Extract the [x, y] coordinate from the center of the cell holding the provided text.  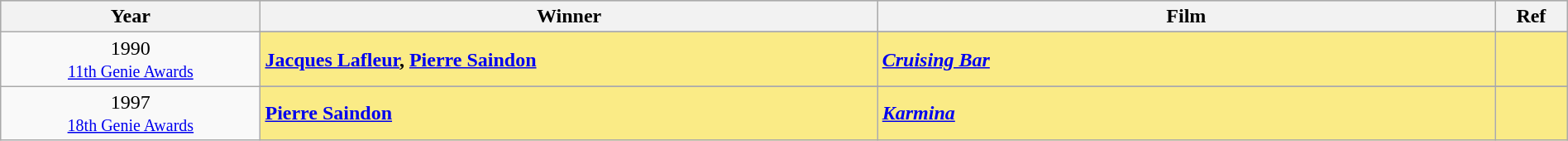
1990 11th Genie Awards [131, 60]
Jacques Lafleur, Pierre Saindon [569, 60]
Year [131, 17]
Karmina [1186, 113]
Winner [569, 17]
Ref [1532, 17]
Pierre Saindon [569, 113]
Film [1186, 17]
1997 18th Genie Awards [131, 113]
Cruising Bar [1186, 60]
